From the cell containing the given text, extract its center point as [X, Y] coordinate. 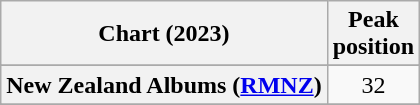
Peakposition [373, 34]
New Zealand Albums (RMNZ) [164, 85]
Chart (2023) [164, 34]
32 [373, 85]
